Output the [X, Y] coordinate of the center of the cell containing the given text.  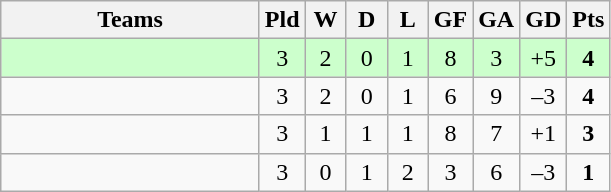
9 [496, 96]
Pts [588, 20]
Teams [130, 20]
7 [496, 134]
GD [544, 20]
Pld [282, 20]
W [326, 20]
D [366, 20]
+1 [544, 134]
GA [496, 20]
GF [450, 20]
L [408, 20]
+5 [544, 58]
